Output the [X, Y] coordinate of the center of the cell containing the given text.  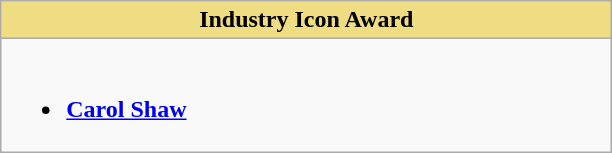
Carol Shaw [306, 96]
Industry Icon Award [306, 20]
